Detect which cell encompasses the target text, then output its (X, Y) center coordinate. 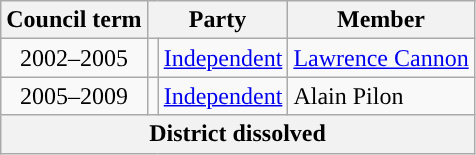
Council term (74, 20)
2002–2005 (74, 58)
Member (381, 20)
Party (218, 20)
District dissolved (238, 134)
Alain Pilon (381, 96)
Lawrence Cannon (381, 58)
2005–2009 (74, 96)
